From the cell containing the given text, extract its center point as (X, Y) coordinate. 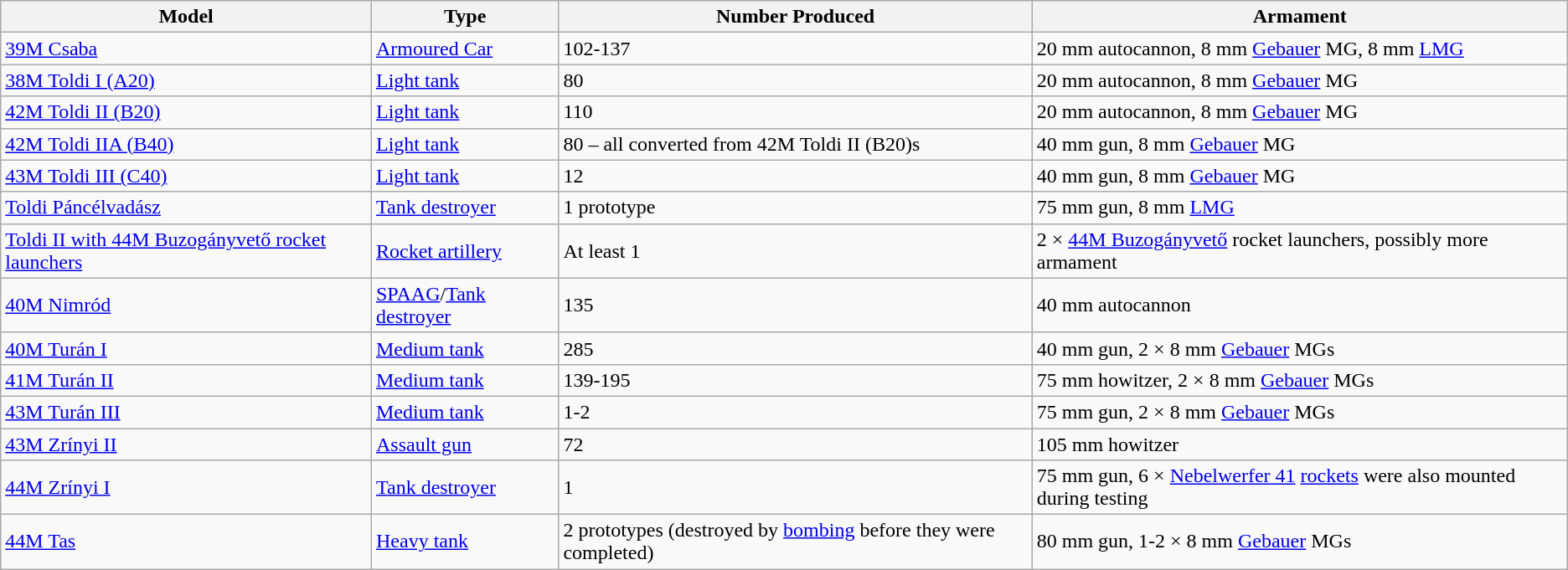
105 mm howitzer (1300, 444)
39M Csaba (186, 49)
12 (796, 176)
72 (796, 444)
40M Turán I (186, 348)
80 mm gun, 1-2 × 8 mm Gebauer MGs (1300, 542)
Model (186, 17)
Heavy tank (464, 542)
139-195 (796, 380)
80 – all converted from 42M Toldi II (B20)s (796, 144)
40 mm gun, 2 × 8 mm Gebauer MGs (1300, 348)
Toldi Páncélvadász (186, 208)
102-137 (796, 49)
43M Toldi III (C40) (186, 176)
75 mm howitzer, 2 × 8 mm Gebauer MGs (1300, 380)
At least 1 (796, 251)
42M Toldi IIA (B40) (186, 144)
44M Zrínyi I (186, 487)
SPAAG/Tank destroyer (464, 305)
80 (796, 80)
75 mm gun, 8 mm LMG (1300, 208)
75 mm gun, 6 × Nebelwerfer 41 rockets were also mounted during testing (1300, 487)
40 mm autocannon (1300, 305)
285 (796, 348)
75 mm gun, 2 × 8 mm Gebauer MGs (1300, 412)
Rocket artillery (464, 251)
135 (796, 305)
Assault gun (464, 444)
1-2 (796, 412)
40M Nimród (186, 305)
43M Turán III (186, 412)
2 prototypes (destroyed by bombing before they were completed) (796, 542)
1 (796, 487)
42M Toldi II (B20) (186, 112)
41M Turán II (186, 380)
43M Zrínyi II (186, 444)
Armament (1300, 17)
44M Tas (186, 542)
1 prototype (796, 208)
Toldi II with 44M Buzogányvető rocket launchers (186, 251)
2 × 44M Buzogányvető rocket launchers, possibly more armament (1300, 251)
Number Produced (796, 17)
Armoured Car (464, 49)
38M Toldi I (A20) (186, 80)
110 (796, 112)
20 mm autocannon, 8 mm Gebauer MG, 8 mm LMG (1300, 49)
Type (464, 17)
